Search for the cell housing the specified text and yield its [X, Y] center coordinate. 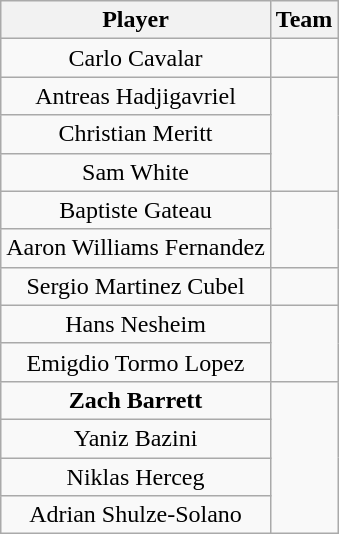
Hans Nesheim [136, 324]
Niklas Herceg [136, 477]
Sergio Martinez Cubel [136, 286]
Aaron Williams Fernandez [136, 248]
Antreas Hadjigavriel [136, 96]
Emigdio Tormo Lopez [136, 362]
Baptiste Gateau [136, 210]
Yaniz Bazini [136, 438]
Sam White [136, 172]
Christian Meritt [136, 134]
Carlo Cavalar [136, 58]
Zach Barrett [136, 400]
Player [136, 20]
Adrian Shulze-Solano [136, 515]
Team [304, 20]
